Detect which cell encompasses the target text, then output its [x, y] center coordinate. 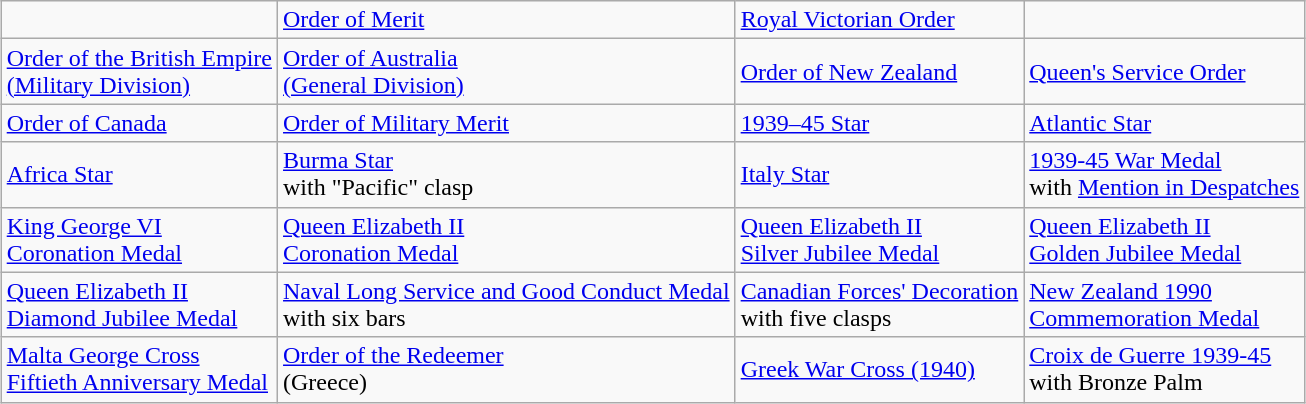
Italy Star [880, 174]
Queen Elizabeth IICoronation Medal [507, 240]
Burma Starwith "Pacific" clasp [507, 174]
Queen Elizabeth IISilver Jubilee Medal [880, 240]
Queen Elizabeth IIGolden Jubilee Medal [1164, 240]
Royal Victorian Order [880, 20]
Canadian Forces' Decorationwith five clasps [880, 304]
King George VICoronation Medal [139, 240]
Africa Star [139, 174]
Order of the Redeemer(Greece) [507, 370]
Order of Military Merit [507, 123]
Queen Elizabeth IIDiamond Jubilee Medal [139, 304]
1939–45 Star [880, 123]
Order of the British Empire(Military Division) [139, 72]
Atlantic Star [1164, 123]
Greek War Cross (1940) [880, 370]
Croix de Guerre 1939-45with Bronze Palm [1164, 370]
New Zealand 1990Commemoration Medal [1164, 304]
Order of New Zealand [880, 72]
1939-45 War Medalwith Mention in Despatches [1164, 174]
Order of Australia(General Division) [507, 72]
Naval Long Service and Good Conduct Medalwith six bars [507, 304]
Queen's Service Order [1164, 72]
Order of Canada [139, 123]
Order of Merit [507, 20]
Malta George CrossFiftieth Anniversary Medal [139, 370]
